Locate the cell with the specified text and output its [x, y] center coordinate. 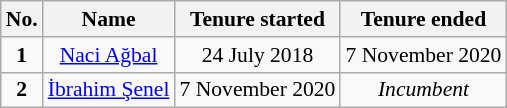
1 [22, 55]
Tenure started [257, 19]
2 [22, 90]
No. [22, 19]
Tenure ended [423, 19]
Naci Ağbal [109, 55]
Incumbent [423, 90]
İbrahim Şenel [109, 90]
Name [109, 19]
24 July 2018 [257, 55]
